Return (x, y) of the center of cell containing provided text 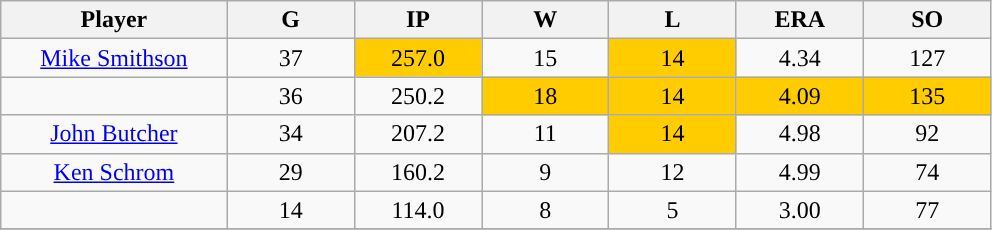
L (672, 20)
ERA (800, 20)
4.09 (800, 96)
114.0 (418, 210)
207.2 (418, 134)
3.00 (800, 210)
250.2 (418, 96)
G (290, 20)
74 (928, 172)
36 (290, 96)
Mike Smithson (114, 58)
IP (418, 20)
12 (672, 172)
John Butcher (114, 134)
37 (290, 58)
34 (290, 134)
127 (928, 58)
4.98 (800, 134)
5 (672, 210)
Ken Schrom (114, 172)
92 (928, 134)
257.0 (418, 58)
SO (928, 20)
11 (546, 134)
4.34 (800, 58)
Player (114, 20)
135 (928, 96)
15 (546, 58)
4.99 (800, 172)
9 (546, 172)
29 (290, 172)
W (546, 20)
18 (546, 96)
160.2 (418, 172)
77 (928, 210)
8 (546, 210)
